For the text-containing cell, return its midpoint in (X, Y) coordinate format. 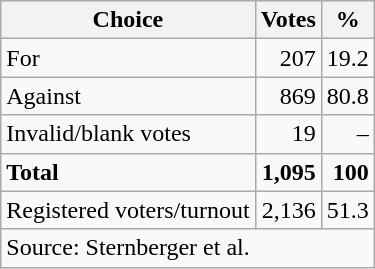
19 (288, 134)
Total (128, 172)
Choice (128, 20)
80.8 (348, 96)
19.2 (348, 58)
Registered voters/turnout (128, 210)
2,136 (288, 210)
Against (128, 96)
% (348, 20)
100 (348, 172)
Source: Sternberger et al. (188, 248)
Votes (288, 20)
207 (288, 58)
– (348, 134)
51.3 (348, 210)
869 (288, 96)
1,095 (288, 172)
For (128, 58)
Invalid/blank votes (128, 134)
